Capture the cell that displays the provided text and extract its (X, Y) central coordinate. 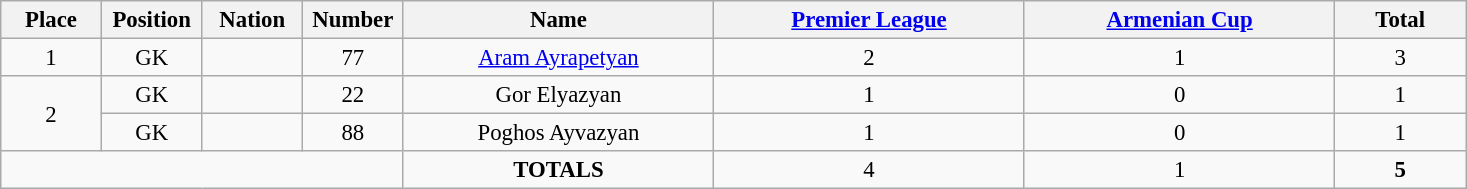
Poghos Ayvazyan (558, 133)
88 (354, 133)
Gor Elyazyan (558, 95)
Nation (252, 20)
TOTALS (558, 170)
Position (152, 20)
Number (354, 20)
Aram Ayrapetyan (558, 58)
3 (1400, 58)
Armenian Cup (1180, 20)
77 (354, 58)
22 (354, 95)
Total (1400, 20)
Premier League (870, 20)
Place (52, 20)
4 (870, 170)
5 (1400, 170)
Name (558, 20)
